Find where the given text appears and provide that cell's center as (x, y) coordinate. 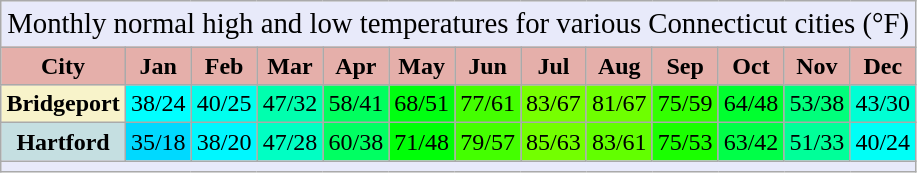
40/24 (883, 142)
83/61 (619, 142)
53/38 (817, 104)
Jun (488, 66)
May (422, 66)
Nov (817, 66)
68/51 (422, 104)
47/28 (290, 142)
75/53 (685, 142)
40/25 (224, 104)
Bridgeport (64, 104)
Feb (224, 66)
43/30 (883, 104)
Jul (553, 66)
79/57 (488, 142)
Hartford (64, 142)
75/59 (685, 104)
Aug (619, 66)
38/20 (224, 142)
Jan (158, 66)
64/48 (751, 104)
63/42 (751, 142)
58/41 (356, 104)
83/67 (553, 104)
60/38 (356, 142)
Sep (685, 66)
85/63 (553, 142)
Monthly normal high and low temperatures for various Connecticut cities (°F) (458, 24)
51/33 (817, 142)
Oct (751, 66)
81/67 (619, 104)
City (64, 66)
77/61 (488, 104)
Apr (356, 66)
47/32 (290, 104)
71/48 (422, 142)
Mar (290, 66)
Dec (883, 66)
38/24 (158, 104)
35/18 (158, 142)
